Pinpoint the cell where the given text exists, returning its [X, Y] midpoint coordinate. 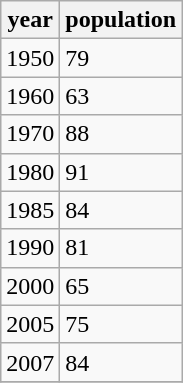
1990 [30, 248]
81 [121, 248]
1980 [30, 172]
75 [121, 324]
88 [121, 134]
91 [121, 172]
population [121, 20]
63 [121, 96]
1960 [30, 96]
year [30, 20]
65 [121, 286]
2007 [30, 362]
79 [121, 58]
2005 [30, 324]
1985 [30, 210]
1970 [30, 134]
1950 [30, 58]
2000 [30, 286]
